Extract the (X, Y) coordinate from the center of the cell holding the provided text.  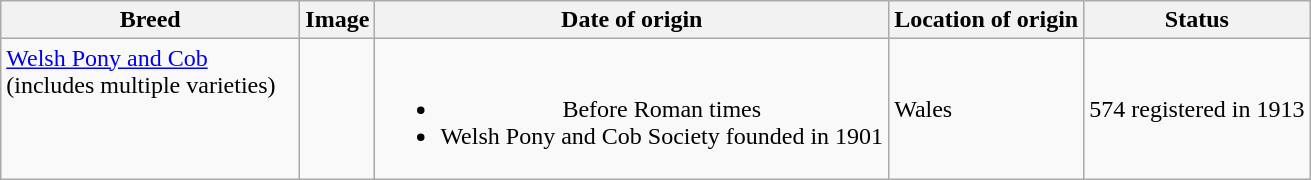
Before Roman timesWelsh Pony and Cob Society founded in 1901 (632, 109)
Wales (986, 109)
Image (338, 20)
Location of origin (986, 20)
Welsh Pony and Cob(includes multiple varieties) (150, 109)
Date of origin (632, 20)
574 registered in 1913 (1197, 109)
Status (1197, 20)
Breed (150, 20)
